Locate the cell with the specified text and output its [x, y] center coordinate. 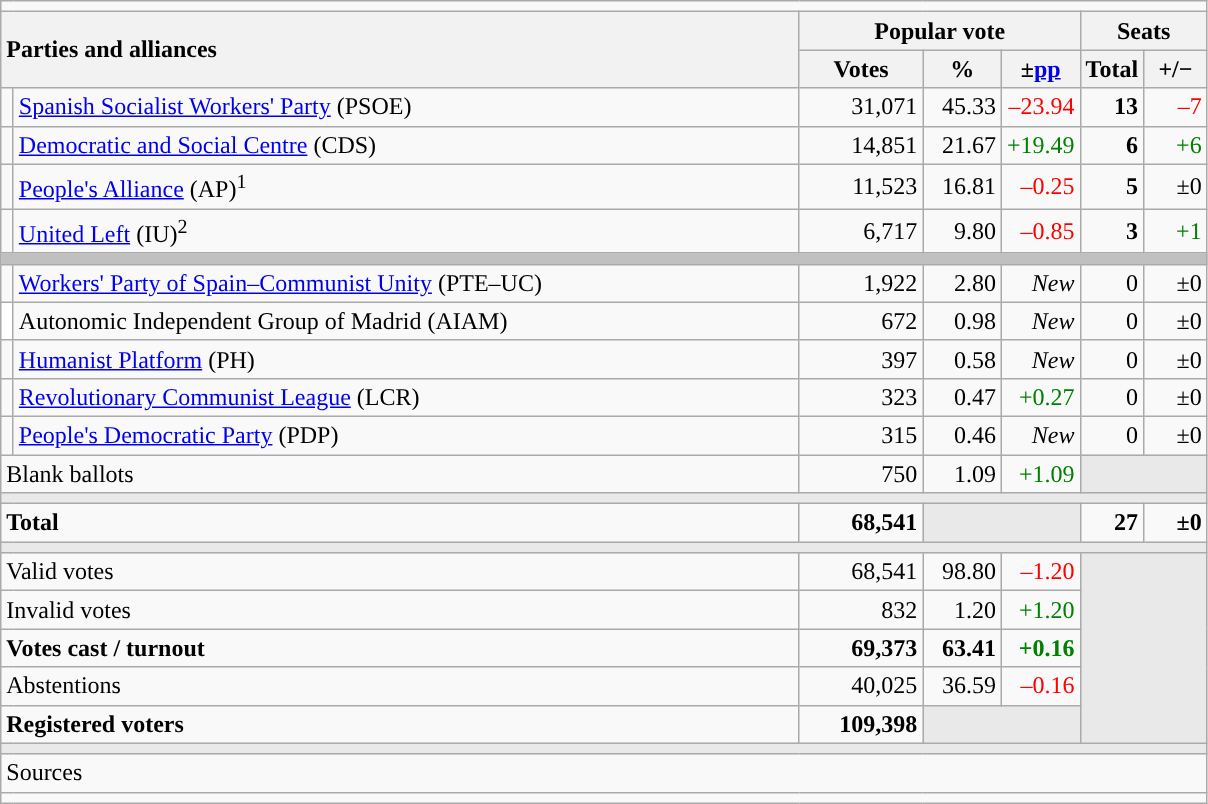
–0.85 [1040, 232]
Votes cast / turnout [400, 648]
40,025 [861, 686]
+1 [1176, 232]
1.20 [962, 610]
+1.20 [1040, 610]
People's Democratic Party (PDP) [406, 435]
45.33 [962, 107]
Valid votes [400, 572]
±pp [1040, 69]
Abstentions [400, 686]
Popular vote [940, 31]
0.46 [962, 435]
6 [1112, 145]
Workers' Party of Spain–Communist Unity (PTE–UC) [406, 283]
11,523 [861, 186]
397 [861, 359]
36.59 [962, 686]
United Left (IU)2 [406, 232]
0.98 [962, 321]
2.80 [962, 283]
+0.16 [1040, 648]
1,922 [861, 283]
832 [861, 610]
+6 [1176, 145]
750 [861, 474]
1.09 [962, 474]
+19.49 [1040, 145]
–23.94 [1040, 107]
98.80 [962, 572]
63.41 [962, 648]
Sources [604, 773]
9.80 [962, 232]
Seats [1144, 31]
+/− [1176, 69]
Invalid votes [400, 610]
Blank ballots [400, 474]
14,851 [861, 145]
5 [1112, 186]
–7 [1176, 107]
Votes [861, 69]
–1.20 [1040, 572]
13 [1112, 107]
–0.25 [1040, 186]
6,717 [861, 232]
Spanish Socialist Workers' Party (PSOE) [406, 107]
21.67 [962, 145]
Autonomic Independent Group of Madrid (AIAM) [406, 321]
0.47 [962, 397]
31,071 [861, 107]
Parties and alliances [400, 50]
+1.09 [1040, 474]
69,373 [861, 648]
323 [861, 397]
Revolutionary Communist League (LCR) [406, 397]
3 [1112, 232]
Humanist Platform (PH) [406, 359]
16.81 [962, 186]
Democratic and Social Centre (CDS) [406, 145]
315 [861, 435]
People's Alliance (AP)1 [406, 186]
% [962, 69]
672 [861, 321]
0.58 [962, 359]
–0.16 [1040, 686]
27 [1112, 523]
109,398 [861, 724]
+0.27 [1040, 397]
Registered voters [400, 724]
